Return (x, y) of the center of cell containing provided text 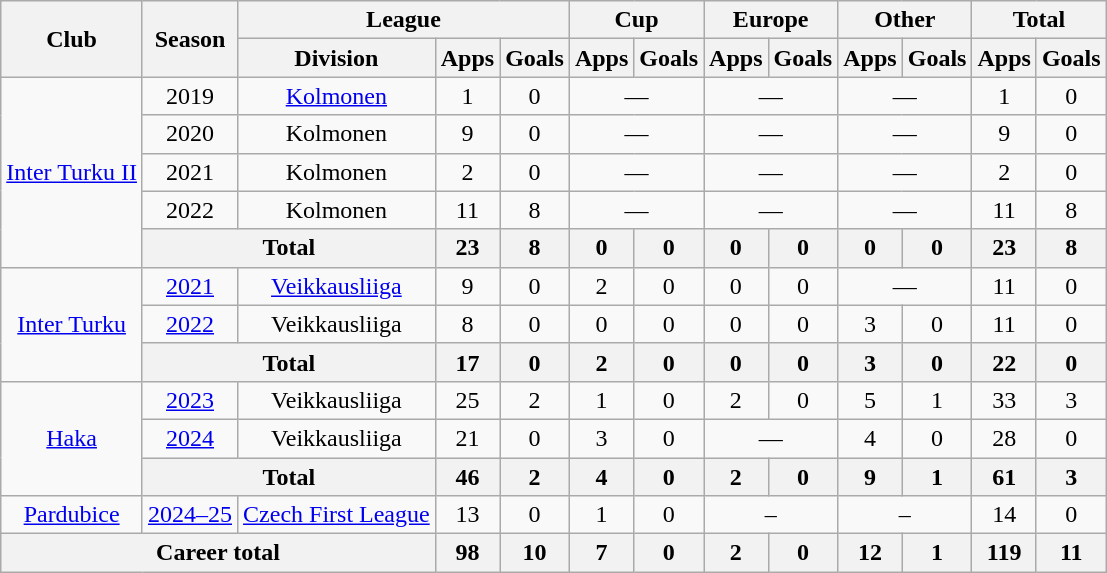
17 (467, 362)
33 (1004, 400)
Club (72, 39)
13 (467, 515)
2019 (190, 96)
Haka (72, 438)
14 (1004, 515)
2024 (190, 438)
12 (870, 553)
25 (467, 400)
28 (1004, 438)
5 (870, 400)
2024–25 (190, 515)
Europe (771, 20)
Division (337, 58)
98 (467, 553)
7 (601, 553)
League (404, 20)
61 (1004, 477)
10 (535, 553)
2023 (190, 400)
21 (467, 438)
Inter Turku II (72, 172)
Career total (218, 553)
46 (467, 477)
Czech First League (337, 515)
Inter Turku (72, 324)
Cup (636, 20)
2020 (190, 134)
Season (190, 39)
119 (1004, 553)
Pardubice (72, 515)
22 (1004, 362)
Other (905, 20)
